Identify which cell holds the provided text, then report its [X, Y] central coordinate. 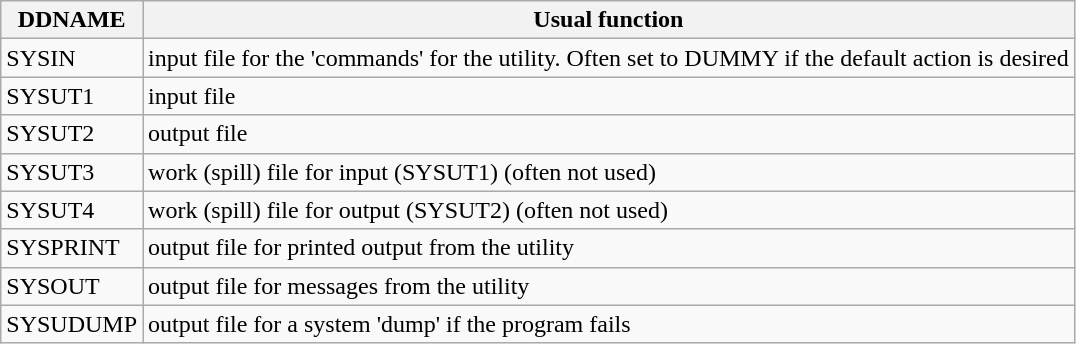
output file for a system 'dump' if the program fails [609, 324]
work (spill) file for output (SYSUT2) (often not used) [609, 210]
SYSIN [72, 58]
Usual function [609, 20]
input file [609, 96]
output file [609, 134]
SYSOUT [72, 286]
output file for messages from the utility [609, 286]
SYSUT2 [72, 134]
SYSUT4 [72, 210]
SYSPRINT [72, 248]
SYSUT3 [72, 172]
work (spill) file for input (SYSUT1) (often not used) [609, 172]
SYSUDUMP [72, 324]
output file for printed output from the utility [609, 248]
DDNAME [72, 20]
SYSUT1 [72, 96]
input file for the 'commands' for the utility. Often set to DUMMY if the default action is desired [609, 58]
